Search for the cell housing the specified text and yield its (x, y) center coordinate. 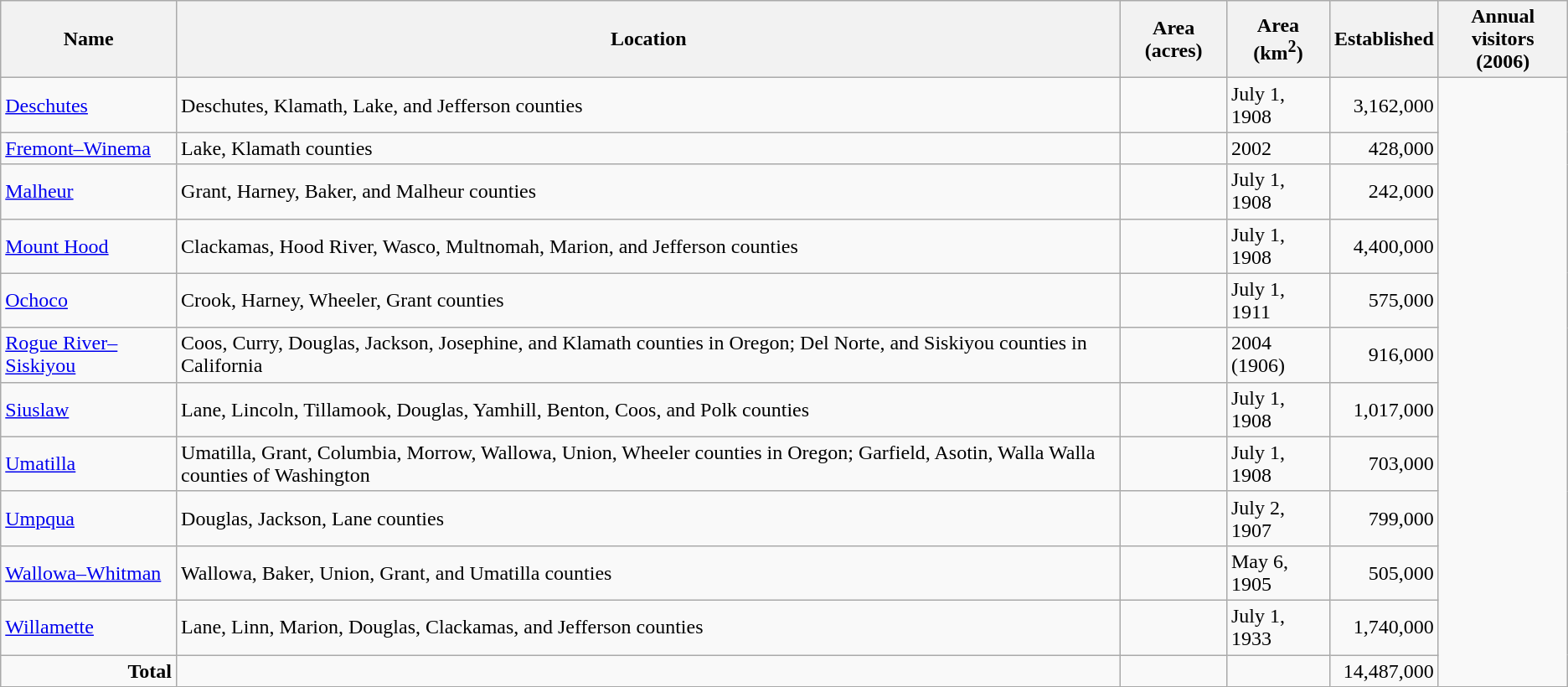
4,400,000 (1384, 246)
575,000 (1384, 300)
916,000 (1384, 355)
July 1, 1933 (1278, 627)
428,000 (1384, 148)
July 2, 1907 (1278, 518)
Douglas, Jackson, Lane counties (648, 518)
Lane, Linn, Marion, Douglas, Clackamas, and Jefferson counties (648, 627)
799,000 (1384, 518)
Deschutes, Klamath, Lake, and Jefferson counties (648, 106)
Location (648, 39)
Siuslaw (89, 409)
242,000 (1384, 191)
Ochoco (89, 300)
3,162,000 (1384, 106)
Grant, Harney, Baker, and Malheur counties (648, 191)
Mount Hood (89, 246)
1,740,000 (1384, 627)
Total (89, 671)
Established (1384, 39)
Malheur (89, 191)
703,000 (1384, 464)
505,000 (1384, 573)
July 1, 1911 (1278, 300)
1,017,000 (1384, 409)
Umpqua (89, 518)
Rogue River–Siskiyou (89, 355)
Clackamas, Hood River, Wasco, Multnomah, Marion, and Jefferson counties (648, 246)
2004 (1906) (1278, 355)
Name (89, 39)
Annual visitors(2006) (1503, 39)
Area (km2) (1278, 39)
Wallowa, Baker, Union, Grant, and Umatilla counties (648, 573)
2002 (1278, 148)
Umatilla, Grant, Columbia, Morrow, Wallowa, Union, Wheeler counties in Oregon; Garfield, Asotin, Walla Walla counties of Washington (648, 464)
14,487,000 (1384, 671)
May 6, 1905 (1278, 573)
Deschutes (89, 106)
Coos, Curry, Douglas, Jackson, Josephine, and Klamath counties in Oregon; Del Norte, and Siskiyou counties in California (648, 355)
Willamette (89, 627)
Area (acres) (1173, 39)
Lane, Lincoln, Tillamook, Douglas, Yamhill, Benton, Coos, and Polk counties (648, 409)
Fremont–Winema (89, 148)
Lake, Klamath counties (648, 148)
Crook, Harney, Wheeler, Grant counties (648, 300)
Umatilla (89, 464)
Wallowa–Whitman (89, 573)
